Scan for the cell matching the given text and deliver its [x, y] coordinate at center. 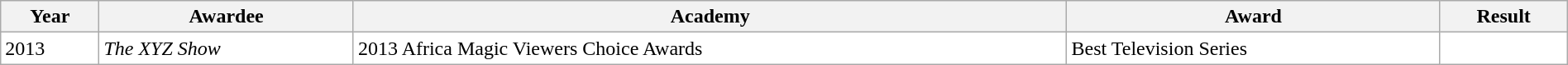
Best Television Series [1254, 48]
Academy [710, 17]
Awardee [227, 17]
Award [1254, 17]
2013 Africa Magic Viewers Choice Awards [710, 48]
The XYZ Show [227, 48]
2013 [50, 48]
Result [1503, 17]
Year [50, 17]
